Return the (x, y) coordinate for the center point of the cell that contains the specified text.  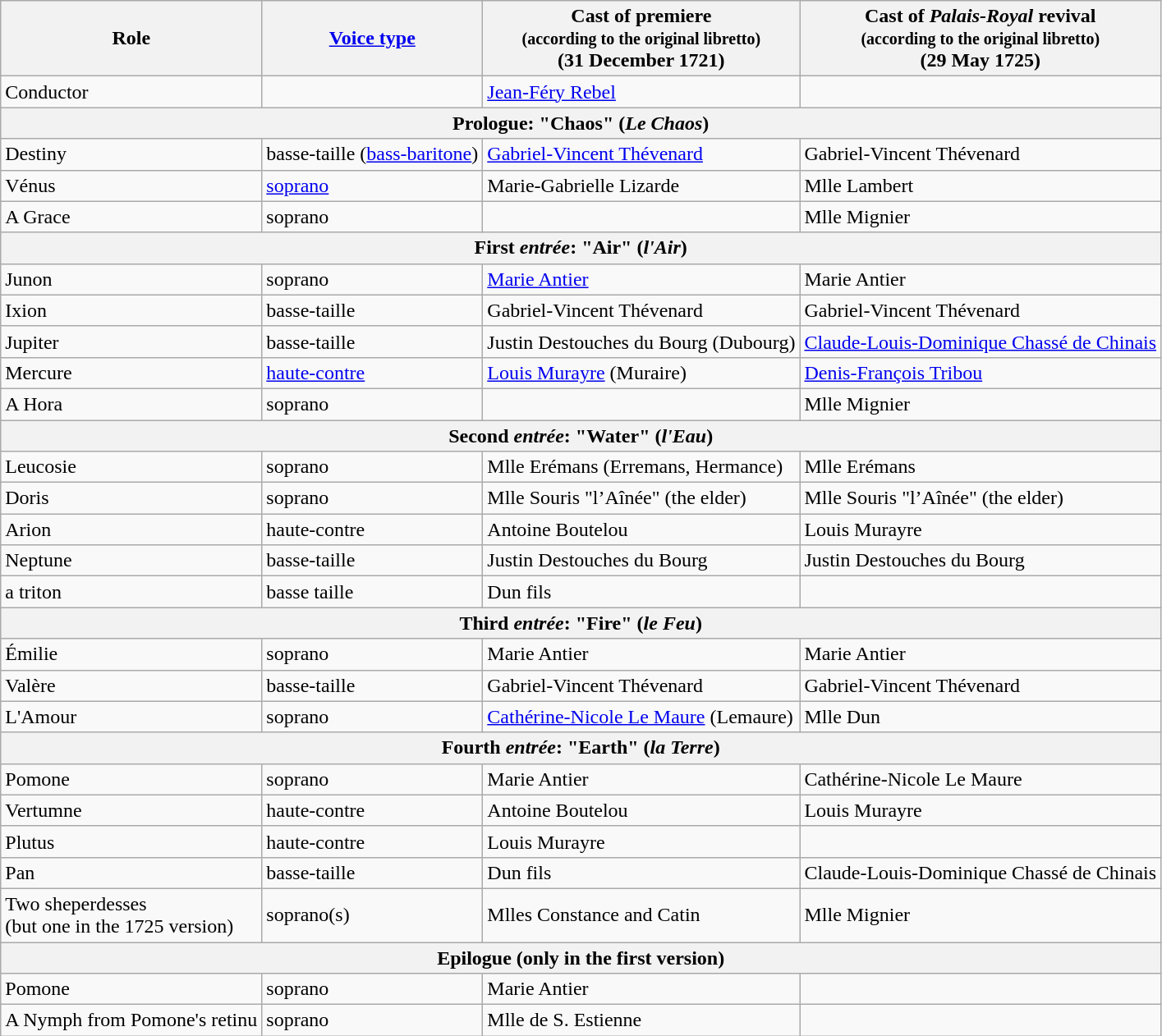
Epilogue (only in the first version) (581, 958)
Two sheperdesses(but one in the 1725 version) (131, 915)
Voice type (373, 39)
Justin Destouches du Bourg (Dubourg) (641, 342)
A Grace (131, 217)
Doris (131, 498)
Role (131, 39)
Junon (131, 279)
a triton (131, 592)
Plutus (131, 841)
Cathérine-Nicole Le Maure (981, 779)
Mlle Erémans (Erremans, Hermance) (641, 467)
Ixion (131, 310)
Fourth entrée: "Earth" (la Terre) (581, 748)
Mercure (131, 373)
Conductor (131, 92)
Neptune (131, 561)
Prologue: "Chaos" (Le Chaos) (581, 123)
Marie-Gabrielle Lizarde (641, 186)
Arion (131, 529)
soprano(s) (373, 915)
Cathérine-Nicole Le Maure (Lemaure) (641, 717)
Third entrée: "Fire" (le Feu) (581, 623)
Valère (131, 685)
Jupiter (131, 342)
Cast of premiere(according to the original libretto)(31 December 1721) (641, 39)
Vénus (131, 186)
basse-taille (bass-baritone) (373, 154)
Émilie (131, 654)
Mlle Erémans (981, 467)
Mlle de S. Estienne (641, 1020)
Pan (131, 873)
Vertumne (131, 810)
Louis Murayre (Muraire) (641, 373)
L'Amour (131, 717)
First entrée: "Air" (l'Air) (581, 248)
Second entrée: "Water" (l'Eau) (581, 436)
A Hora (131, 404)
Destiny (131, 154)
A Nymph from Pomone's retinu (131, 1020)
Mlles Constance and Catin (641, 915)
Jean-Féry Rebel (641, 92)
Mlle Dun (981, 717)
Cast of Palais-Royal revival(according to the original libretto)(29 May 1725) (981, 39)
basse taille (373, 592)
Denis-François Tribou (981, 373)
Mlle Lambert (981, 186)
Leucosie (131, 467)
